Scan for the cell matching the given text and deliver its [X, Y] coordinate at center. 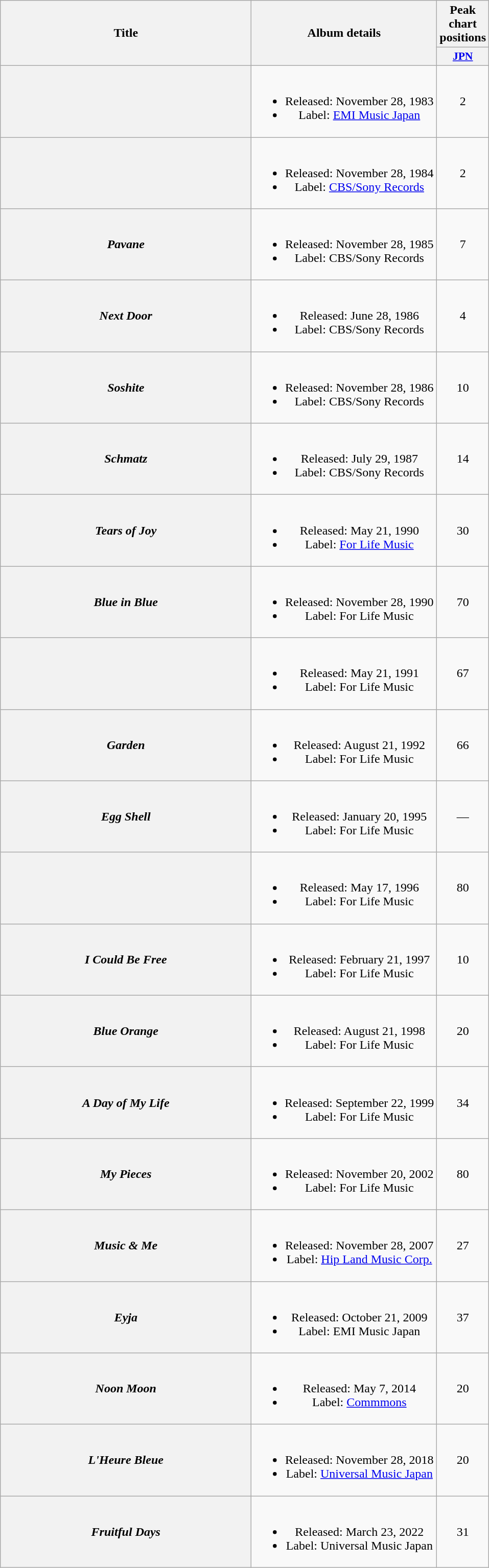
Pavane [126, 245]
14 [463, 459]
Released: June 28, 1986Label: CBS/Sony Records [344, 316]
27 [463, 1245]
Released: November 28, 1990Label: For Life Music [344, 602]
Released: July 29, 1987Label: CBS/Sony Records [344, 459]
31 [463, 1532]
Released: November 28, 1984Label: CBS/Sony Records [344, 173]
37 [463, 1317]
Released: January 20, 1995Label: For Life Music [344, 816]
Title [126, 33]
Next Door [126, 316]
Released: November 28, 1986Label: CBS/Sony Records [344, 388]
My Pieces [126, 1174]
Released: August 21, 1992Label: For Life Music [344, 745]
Released: May 17, 1996Label: For Life Music [344, 888]
Album details [344, 33]
Egg Shell [126, 816]
Released: October 21, 2009Label: EMI Music Japan [344, 1317]
Fruitful Days [126, 1532]
Released: November 28, 1983Label: EMI Music Japan [344, 101]
Blue Orange [126, 1031]
— [463, 816]
Music & Me [126, 1245]
Noon Moon [126, 1389]
Peak chart positions [463, 24]
70 [463, 602]
Soshite [126, 388]
66 [463, 745]
Blue in Blue [126, 602]
Tears of Joy [126, 530]
L'Heure Bleue [126, 1460]
67 [463, 673]
30 [463, 530]
I Could Be Free [126, 959]
Released: November 28, 2007Label: Hip Land Music Corp. [344, 1245]
Released: November 28, 2018Label: Universal Music Japan [344, 1460]
Garden [126, 745]
Schmatz [126, 459]
4 [463, 316]
Released: February 21, 1997Label: For Life Music [344, 959]
Released: May 7, 2014Label: Commmons [344, 1389]
Released: May 21, 1991Label: For Life Music [344, 673]
Released: March 23, 2022Label: Universal Music Japan [344, 1532]
Released: November 20, 2002Label: For Life Music [344, 1174]
7 [463, 245]
Released: August 21, 1998Label: For Life Music [344, 1031]
Eyja [126, 1317]
JPN [463, 57]
Released: September 22, 1999Label: For Life Music [344, 1102]
Released: May 21, 1990Label: For Life Music [344, 530]
Released: November 28, 1985Label: CBS/Sony Records [344, 245]
A Day of My Life [126, 1102]
34 [463, 1102]
